Provide the [x, y] coordinate of the cell's center where the given text is located.  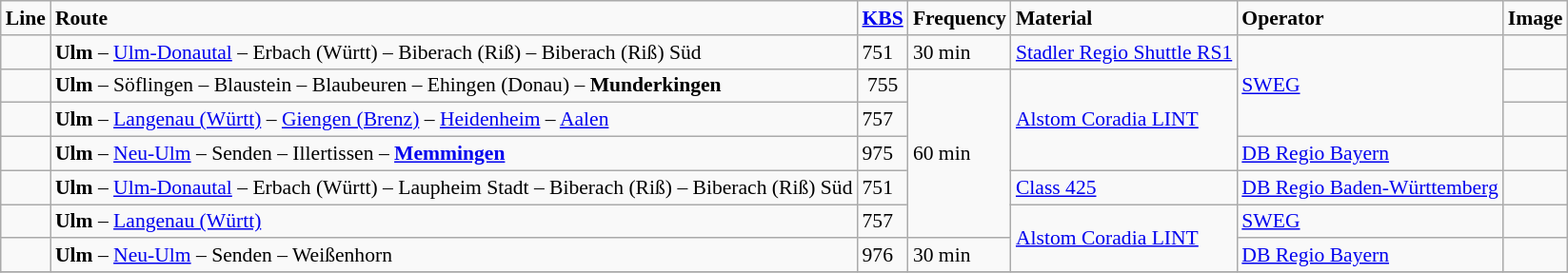
Ulm – Neu-Ulm – Senden – Weißenhorn [454, 256]
Stadler Regio Shuttle RS1 [1123, 52]
Material [1123, 18]
Ulm – Ulm-Donautal – Erbach (Württ) – Laupheim Stadt – Biberach (Riß) – Biberach (Riß) Süd [454, 187]
Ulm – Ulm-Donautal – Erbach (Württ) – Biberach (Riß) – Biberach (Riß) Süd [454, 52]
KBS [882, 18]
Operator [1369, 18]
Image [1536, 18]
Ulm – Neu-Ulm – Senden – Illertissen – Memmingen [454, 154]
976 [882, 256]
Frequency [960, 18]
Route [454, 18]
975 [882, 154]
Class 425 [1123, 187]
Line [26, 18]
Ulm – Söflingen – Blaustein – Blaubeuren – Ehingen (Donau) – Munderkingen [454, 86]
Ulm – Langenau (Württ) [454, 222]
Ulm – Langenau (Württ) – Giengen (Brenz) – Heidenheim – Aalen [454, 120]
60 min [960, 153]
DB Regio Baden-Württemberg [1369, 187]
755 [882, 86]
